Determine the (X, Y) coordinate at the center of the cell enclosing the given text.  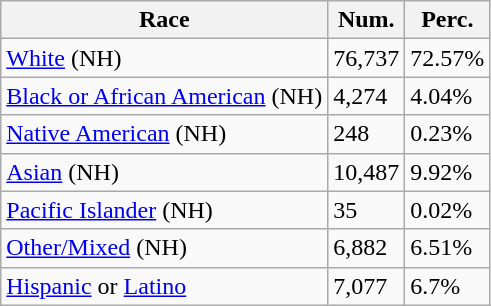
76,737 (366, 58)
248 (366, 134)
72.57% (448, 58)
35 (366, 210)
Black or African American (NH) (164, 96)
6,882 (366, 248)
Native American (NH) (164, 134)
4,274 (366, 96)
Pacific Islander (NH) (164, 210)
10,487 (366, 172)
6.51% (448, 248)
Num. (366, 20)
6.7% (448, 286)
Perc. (448, 20)
Asian (NH) (164, 172)
Other/Mixed (NH) (164, 248)
White (NH) (164, 58)
7,077 (366, 286)
9.92% (448, 172)
0.23% (448, 134)
0.02% (448, 210)
Race (164, 20)
Hispanic or Latino (164, 286)
4.04% (448, 96)
